Identify which cell holds the provided text, then report its [x, y] central coordinate. 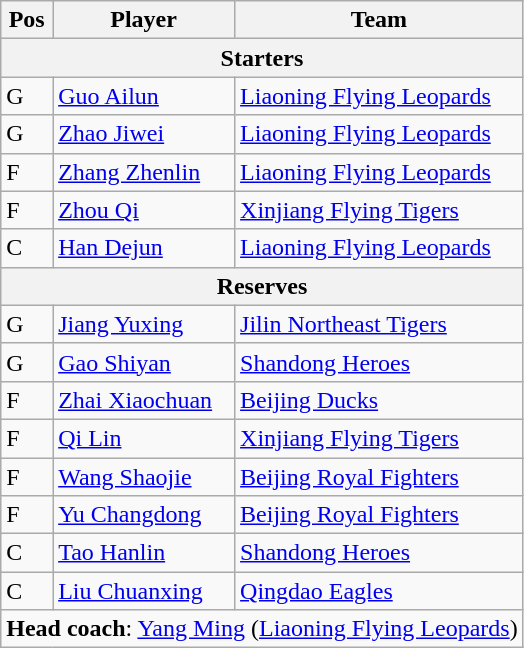
Reserves [262, 286]
Zhou Qi [144, 210]
Liu Chuanxing [144, 591]
Zhao Jiwei [144, 134]
Starters [262, 58]
Qingdao Eagles [380, 591]
Jiang Yuxing [144, 324]
Jilin Northeast Tigers [380, 324]
Team [380, 20]
Tao Hanlin [144, 553]
Beijing Ducks [380, 400]
Han Dejun [144, 248]
Player [144, 20]
Qi Lin [144, 438]
Zhang Zhenlin [144, 172]
Zhai Xiaochuan [144, 400]
Gao Shiyan [144, 362]
Wang Shaojie [144, 477]
Pos [27, 20]
Yu Changdong [144, 515]
Guo Ailun [144, 96]
Head coach: Yang Ming (Liaoning Flying Leopards) [262, 629]
